Scan for the cell matching the given text and deliver its [X, Y] coordinate at center. 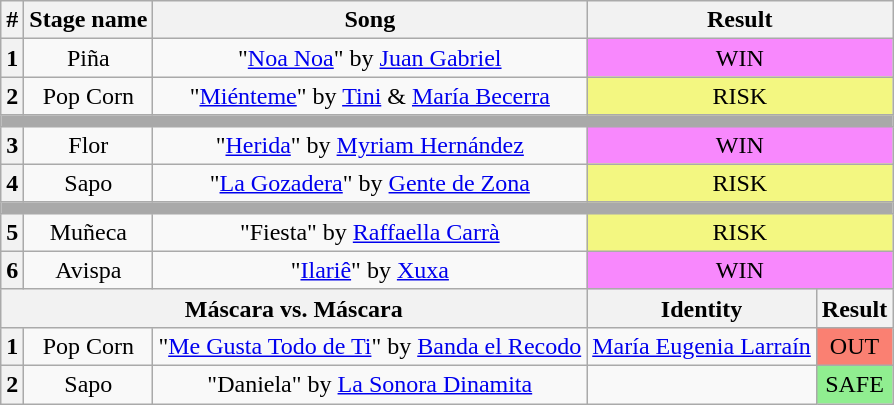
Muñeca [88, 232]
# [12, 20]
"Daniela" by La Sonora Dinamita [370, 384]
4 [12, 183]
Stage name [88, 20]
María Eugenia Larraín [702, 346]
"Ilariê" by Xuxa [370, 270]
Flor [88, 145]
"La Gozadera" by Gente de Zona [370, 183]
"Herida" by Myriam Hernández [370, 145]
5 [12, 232]
"Noa Noa" by Juan Gabriel [370, 58]
"Miénteme" by Tini & María Becerra [370, 96]
Identity [702, 308]
"Fiesta" by Raffaella Carrà [370, 232]
OUT [854, 346]
Song [370, 20]
Máscara vs. Máscara [294, 308]
SAFE [854, 384]
Piña [88, 58]
Avispa [88, 270]
"Me Gusta Todo de Ti" by Banda el Recodo [370, 346]
6 [12, 270]
3 [12, 145]
